Return (x, y) of the center of cell containing provided text 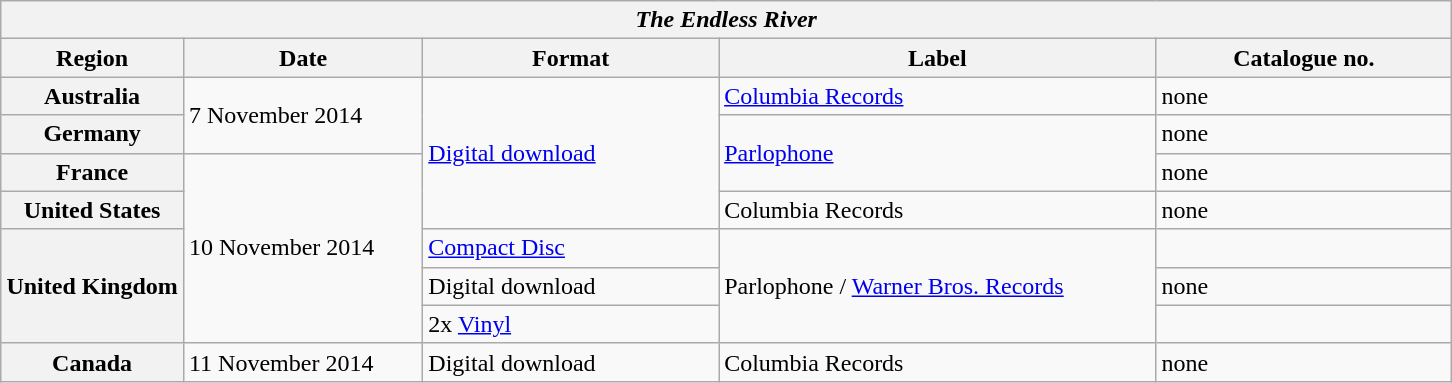
Parlophone / Warner Bros. Records (938, 286)
The Endless River (726, 20)
United States (92, 210)
10 November 2014 (302, 248)
France (92, 172)
Date (302, 58)
Germany (92, 134)
2x Vinyl (571, 324)
Catalogue no. (1304, 58)
7 November 2014 (302, 115)
Label (938, 58)
Canada (92, 362)
United Kingdom (92, 286)
Region (92, 58)
Parlophone (938, 153)
Australia (92, 96)
Format (571, 58)
Compact Disc (571, 248)
11 November 2014 (302, 362)
